Provide the [x, y] coordinate of the cell's center where the given text is located.  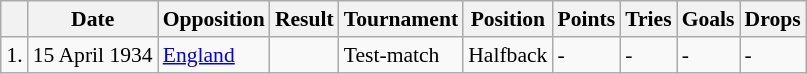
Points [586, 19]
15 April 1934 [93, 55]
Goals [708, 19]
Date [93, 19]
Position [508, 19]
Tries [648, 19]
Opposition [214, 19]
Halfback [508, 55]
1. [14, 55]
Tournament [401, 19]
Drops [773, 19]
Result [304, 19]
England [214, 55]
Test-match [401, 55]
